Extract the [x, y] coordinate from the center of the cell holding the provided text.  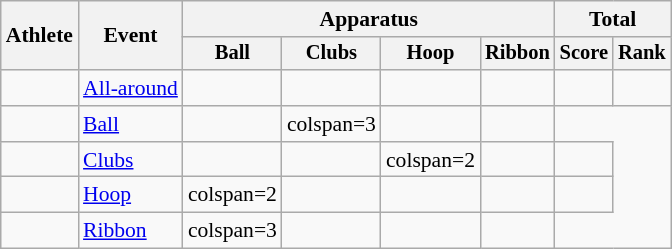
Total [613, 19]
Athlete [40, 36]
Rank [642, 54]
Score [584, 54]
All-around [130, 88]
Event [130, 36]
Apparatus [369, 19]
